Pinpoint the cell where the given text exists, returning its [X, Y] midpoint coordinate. 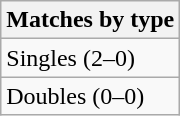
Doubles (0–0) [90, 96]
Matches by type [90, 20]
Singles (2–0) [90, 58]
